Pinpoint the cell where the given text exists, returning its (X, Y) midpoint coordinate. 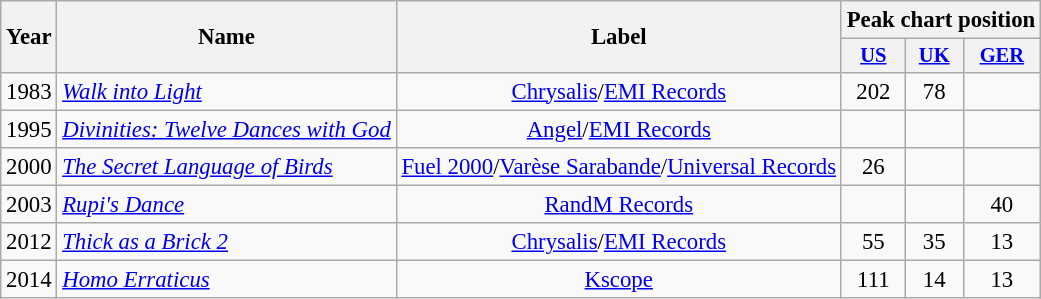
1995 (29, 129)
78 (934, 91)
1983 (29, 91)
Angel/EMI Records (618, 129)
2000 (29, 166)
202 (873, 91)
Walk into Light (226, 91)
RandM Records (618, 204)
The Secret Language of Birds (226, 166)
2014 (29, 279)
US (873, 56)
Divinities: Twelve Dances with God (226, 129)
Label (618, 36)
2012 (29, 242)
UK (934, 56)
Name (226, 36)
Homo Erraticus (226, 279)
40 (1002, 204)
26 (873, 166)
Rupi's Dance (226, 204)
Fuel 2000/Varèse Sarabande/Universal Records (618, 166)
111 (873, 279)
Thick as a Brick 2 (226, 242)
GER (1002, 56)
14 (934, 279)
Kscope (618, 279)
35 (934, 242)
Year (29, 36)
55 (873, 242)
Peak chart position (940, 20)
2003 (29, 204)
